Output the [x, y] coordinate of the center of the cell containing the given text.  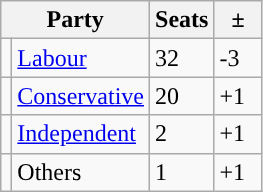
Labour [81, 58]
± [238, 20]
Independent [81, 134]
Others [81, 172]
20 [182, 96]
1 [182, 172]
32 [182, 58]
Party [76, 20]
Conservative [81, 96]
Seats [182, 20]
-3 [238, 58]
2 [182, 134]
